For the text-containing cell, return its midpoint in (x, y) coordinate format. 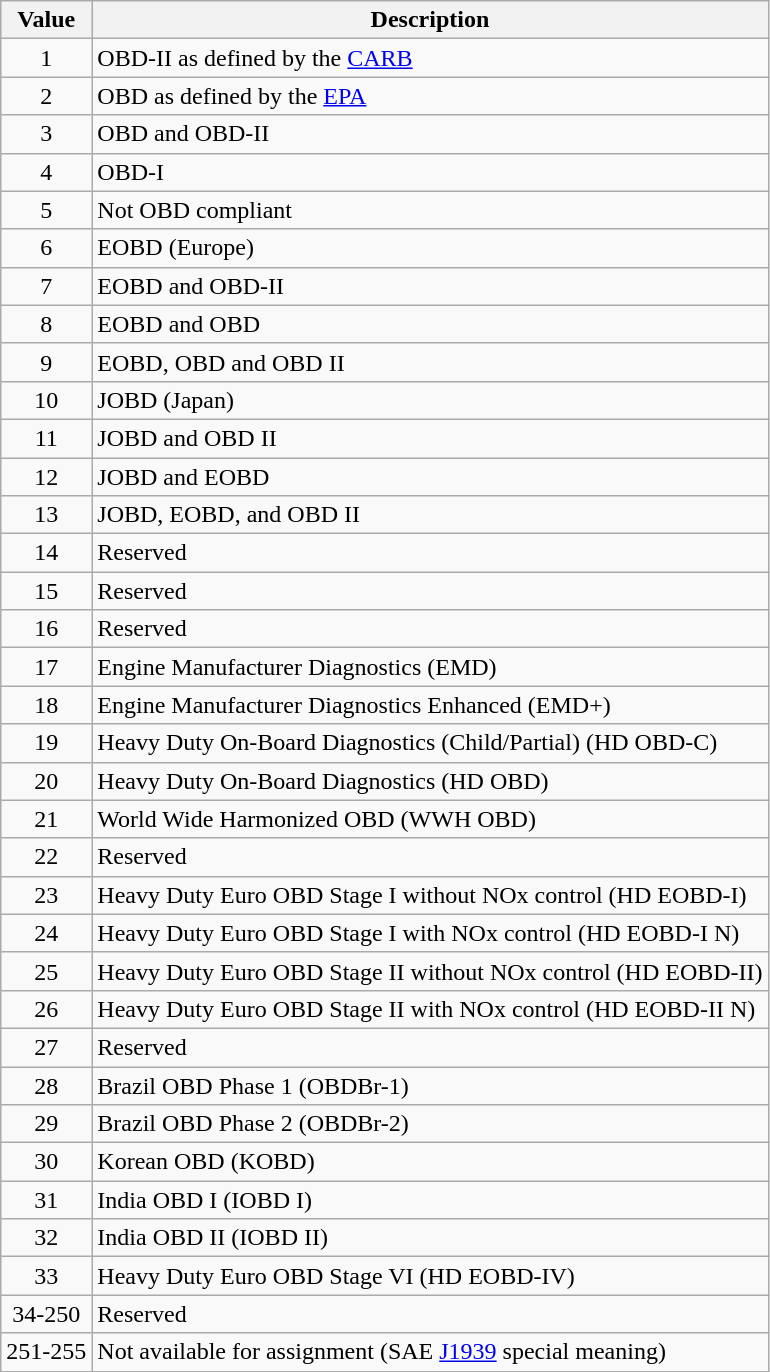
22 (46, 857)
10 (46, 400)
EOBD (Europe) (430, 248)
World Wide Harmonized OBD (WWH OBD) (430, 819)
OBD and OBD-II (430, 134)
EOBD and OBD-II (430, 286)
30 (46, 1162)
Brazil OBD Phase 2 (OBDBr-2) (430, 1124)
Heavy Duty Euro OBD Stage II without NOx control (HD EOBD-II) (430, 971)
Brazil OBD Phase 1 (OBDBr-1) (430, 1085)
India OBD I (IOBD I) (430, 1200)
7 (46, 286)
5 (46, 210)
21 (46, 819)
OBD-II as defined by the CARB (430, 58)
Heavy Duty Euro OBD Stage I with NOx control (HD EOBD-I N) (430, 933)
33 (46, 1276)
OBD as defined by the EPA (430, 96)
16 (46, 629)
25 (46, 971)
23 (46, 895)
India OBD II (IOBD II) (430, 1238)
4 (46, 172)
Heavy Duty Euro OBD Stage VI (HD EOBD-IV) (430, 1276)
17 (46, 667)
6 (46, 248)
Heavy Duty Euro OBD Stage II with NOx control (HD EOBD-II N) (430, 1009)
251-255 (46, 1352)
Description (430, 20)
3 (46, 134)
Engine Manufacturer Diagnostics (EMD) (430, 667)
13 (46, 515)
Not OBD compliant (430, 210)
Not available for assignment (SAE J1939 special meaning) (430, 1352)
19 (46, 743)
24 (46, 933)
Heavy Duty Euro OBD Stage I without NOx control (HD EOBD-I) (430, 895)
Engine Manufacturer Diagnostics Enhanced (EMD+) (430, 705)
20 (46, 781)
15 (46, 591)
Heavy Duty On-Board Diagnostics (HD OBD) (430, 781)
1 (46, 58)
18 (46, 705)
JOBD and EOBD (430, 477)
11 (46, 438)
34-250 (46, 1314)
JOBD (Japan) (430, 400)
27 (46, 1047)
EOBD, OBD and OBD II (430, 362)
JOBD and OBD II (430, 438)
31 (46, 1200)
Korean OBD (KOBD) (430, 1162)
JOBD, EOBD, and OBD II (430, 515)
26 (46, 1009)
29 (46, 1124)
Value (46, 20)
2 (46, 96)
14 (46, 553)
EOBD and OBD (430, 324)
OBD-I (430, 172)
32 (46, 1238)
8 (46, 324)
12 (46, 477)
9 (46, 362)
Heavy Duty On-Board Diagnostics (Child/Partial) (HD OBD-C) (430, 743)
28 (46, 1085)
